For the text-containing cell, return its midpoint in (x, y) coordinate format. 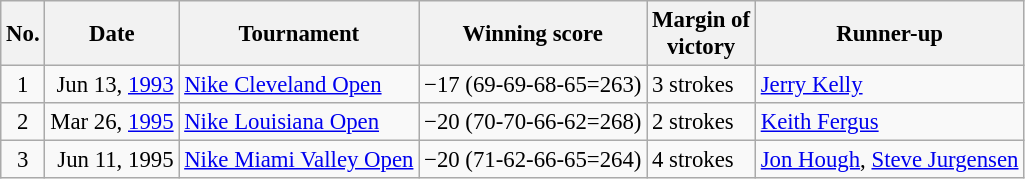
3 (23, 160)
Date (112, 34)
Winning score (533, 34)
Nike Cleveland Open (299, 85)
2 (23, 122)
Margin ofvictory (702, 34)
Nike Louisiana Open (299, 122)
No. (23, 34)
1 (23, 85)
Nike Miami Valley Open (299, 160)
Jun 11, 1995 (112, 160)
−17 (69-69-68-65=263) (533, 85)
Jerry Kelly (889, 85)
Jon Hough, Steve Jurgensen (889, 160)
3 strokes (702, 85)
2 strokes (702, 122)
4 strokes (702, 160)
Tournament (299, 34)
Runner-up (889, 34)
Jun 13, 1993 (112, 85)
−20 (70-70-66-62=268) (533, 122)
Keith Fergus (889, 122)
Mar 26, 1995 (112, 122)
−20 (71-62-66-65=264) (533, 160)
